From the cell containing the given text, extract its center point as (x, y) coordinate. 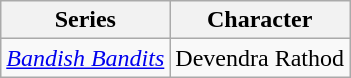
Bandish Bandits (86, 58)
Series (86, 20)
Devendra Rathod (260, 58)
Character (260, 20)
